Output the [X, Y] coordinate of the center of the cell containing the given text.  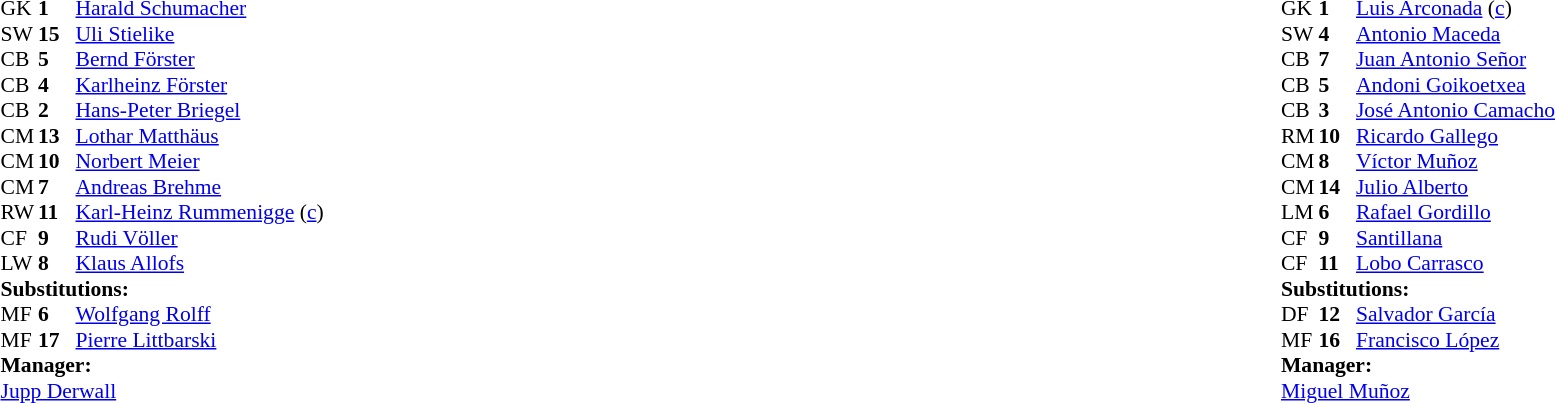
LM [1300, 213]
José Antonio Camacho [1456, 111]
Lobo Carrasco [1456, 263]
LW [19, 263]
Santillana [1456, 238]
Juan Antonio Señor [1456, 59]
Norbert Meier [200, 161]
13 [57, 136]
Julio Alberto [1456, 187]
RM [1300, 136]
Rafael Gordillo [1456, 213]
Ricardo Gallego [1456, 136]
Pierre Littbarski [200, 340]
15 [57, 34]
Salvador García [1456, 315]
Bernd Förster [200, 59]
14 [1337, 187]
Andoni Goikoetxea [1456, 85]
Uli Stielike [200, 34]
Andreas Brehme [200, 187]
RW [19, 213]
Víctor Muñoz [1456, 161]
12 [1337, 315]
Klaus Allofs [200, 263]
Karl-Heinz Rummenigge (c) [200, 213]
Wolfgang Rolff [200, 315]
2 [57, 111]
Karlheinz Förster [200, 85]
16 [1337, 340]
17 [57, 340]
3 [1337, 111]
Francisco López [1456, 340]
DF [1300, 315]
Antonio Maceda [1456, 34]
Rudi Völler [200, 238]
Lothar Matthäus [200, 136]
Hans-Peter Briegel [200, 111]
